Locate the cell with the specified text and output its (X, Y) center coordinate. 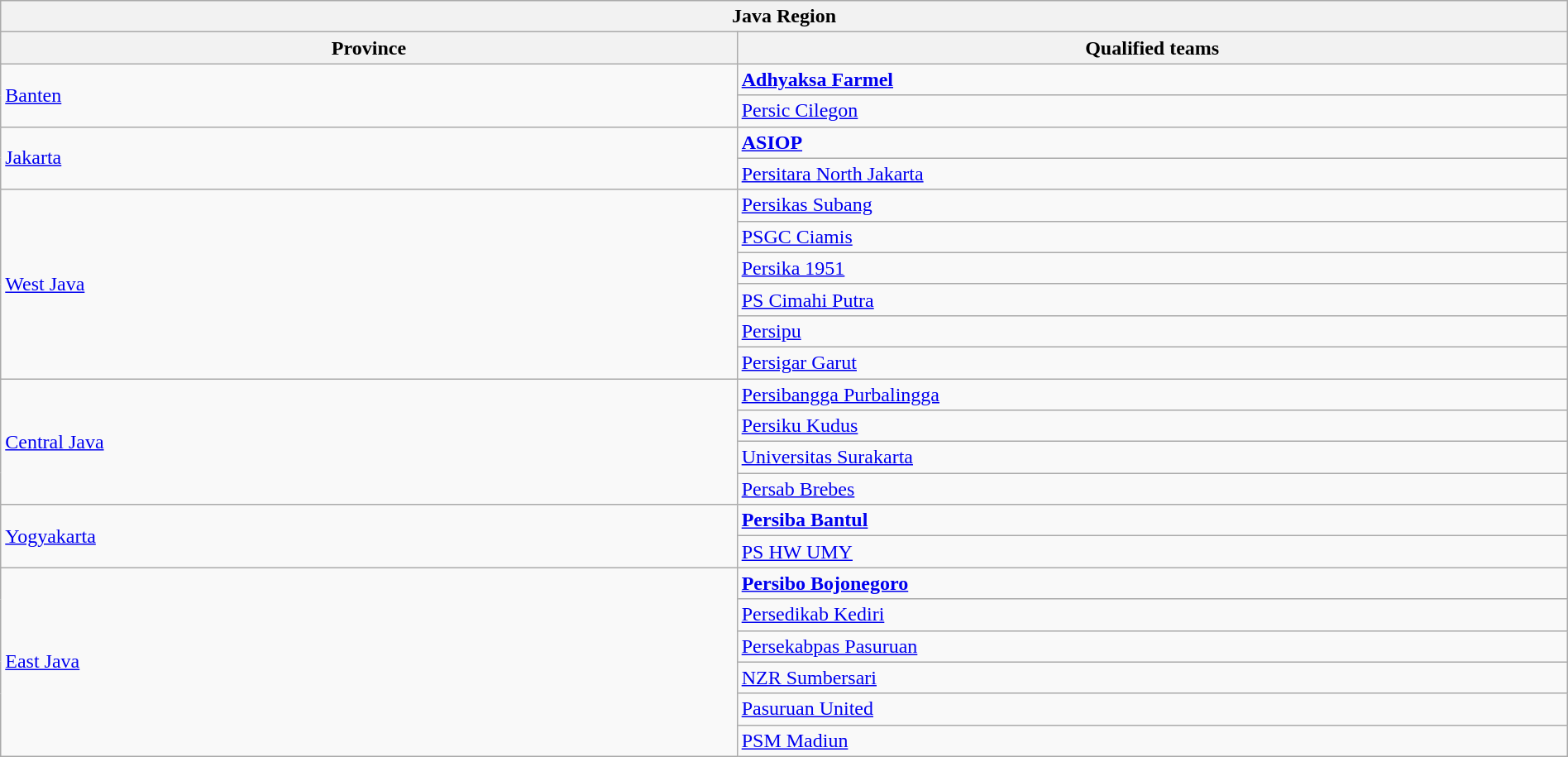
Persipu (1152, 331)
Persika 1951 (1152, 268)
NZR Sumbersari (1152, 678)
PSGC Ciamis (1152, 237)
Persibangga Purbalingga (1152, 395)
Persiku Kudus (1152, 426)
Yogyakarta (369, 536)
Persiba Bantul (1152, 520)
Java Region (784, 17)
ASIOP (1152, 142)
Adhyaksa Farmel (1152, 79)
Province (369, 48)
Qualified teams (1152, 48)
PSM Madiun (1152, 740)
Persedikab Kediri (1152, 615)
West Java (369, 284)
Persab Brebes (1152, 489)
Jakarta (369, 158)
Persic Cilegon (1152, 111)
PS Cimahi Putra (1152, 299)
Banten (369, 95)
Persekabpas Pasuruan (1152, 646)
Central Java (369, 442)
Persibo Bojonegoro (1152, 583)
Persigar Garut (1152, 362)
PS HW UMY (1152, 552)
Persikas Subang (1152, 205)
Universitas Surakarta (1152, 458)
Persitara North Jakarta (1152, 174)
East Java (369, 662)
Pasuruan United (1152, 709)
